Identify which cell holds the provided text, then report its (x, y) central coordinate. 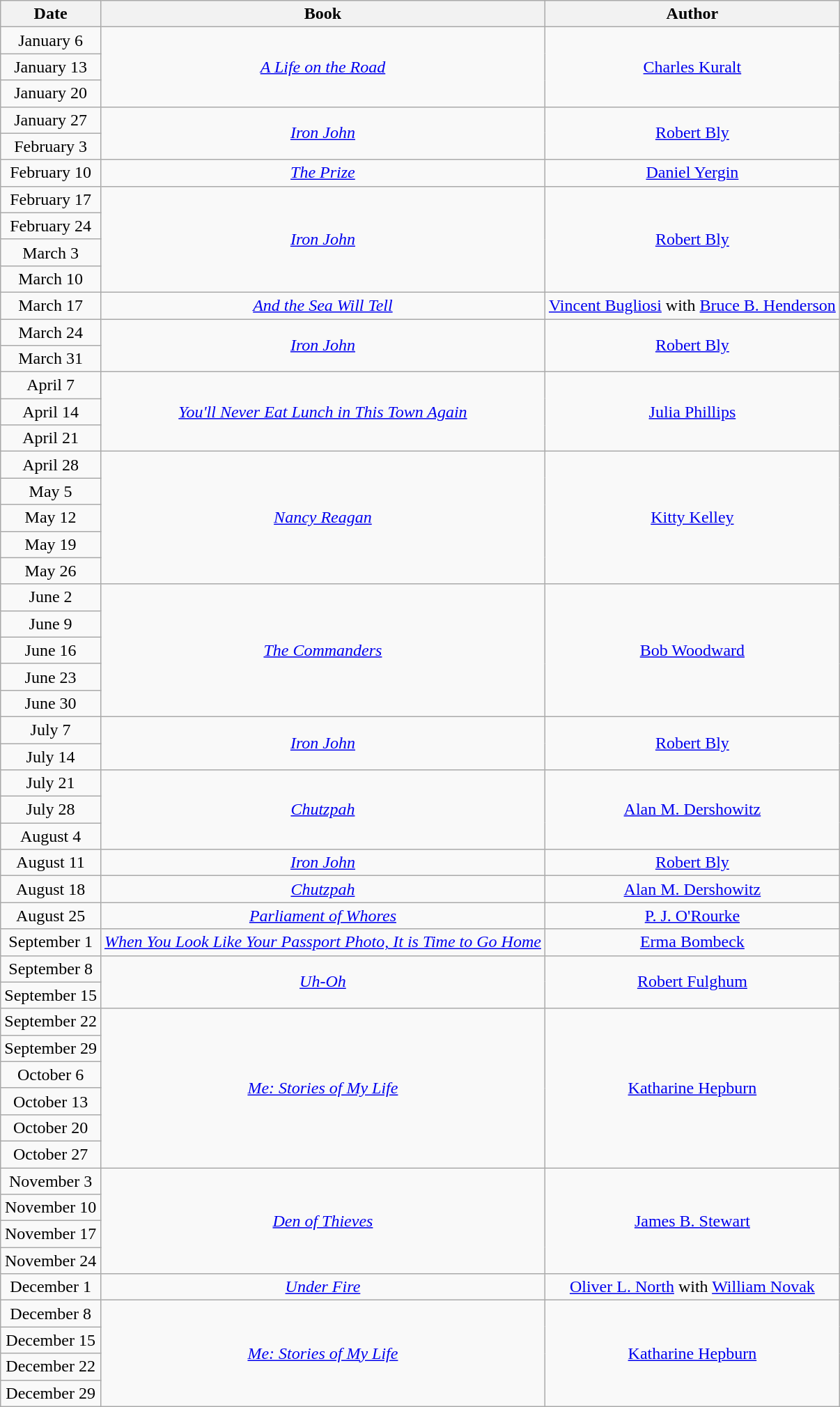
Daniel Yergin (692, 173)
December 29 (51, 1393)
October 13 (51, 1101)
May 26 (51, 571)
February 10 (51, 173)
Julia Phillips (692, 412)
Vincent Bugliosi with Bruce B. Henderson (692, 305)
October 20 (51, 1128)
Bob Woodward (692, 650)
August 18 (51, 889)
February 17 (51, 199)
When You Look Like Your Passport Photo, It is Time to Go Home (322, 942)
July 21 (51, 783)
September 29 (51, 1048)
Author (692, 14)
April 7 (51, 385)
February 3 (51, 146)
Erma Bombeck (692, 942)
January 6 (51, 40)
February 24 (51, 226)
May 5 (51, 491)
November 24 (51, 1261)
Nancy Reagan (322, 518)
March 3 (51, 252)
P. J. O'Rourke (692, 916)
August 4 (51, 836)
March 17 (51, 305)
Under Fire (322, 1287)
June 9 (51, 624)
Kitty Kelley (692, 518)
July 7 (51, 730)
James B. Stewart (692, 1221)
Parliament of Whores (322, 916)
October 6 (51, 1075)
December 1 (51, 1287)
January 13 (51, 67)
September 8 (51, 969)
December 22 (51, 1367)
June 23 (51, 677)
April 28 (51, 465)
September 1 (51, 942)
Book (322, 14)
Uh-Oh (322, 982)
October 27 (51, 1154)
The Prize (322, 173)
December 8 (51, 1314)
July 28 (51, 810)
Date (51, 14)
Oliver L. North with William Novak (692, 1287)
August 11 (51, 863)
June 16 (51, 650)
April 14 (51, 412)
August 25 (51, 916)
March 10 (51, 279)
You'll Never Eat Lunch in This Town Again (322, 412)
March 31 (51, 359)
May 19 (51, 544)
March 24 (51, 332)
And the Sea Will Tell (322, 305)
The Commanders (322, 650)
November 10 (51, 1208)
June 30 (51, 703)
November 17 (51, 1234)
Charles Kuralt (692, 67)
September 22 (51, 1022)
January 27 (51, 120)
December 15 (51, 1340)
A Life on the Road (322, 67)
November 3 (51, 1181)
July 14 (51, 756)
Robert Fulghum (692, 982)
April 21 (51, 438)
January 20 (51, 93)
June 2 (51, 597)
September 15 (51, 995)
Den of Thieves (322, 1221)
May 12 (51, 518)
